Return [X, Y] of the center of cell containing provided text 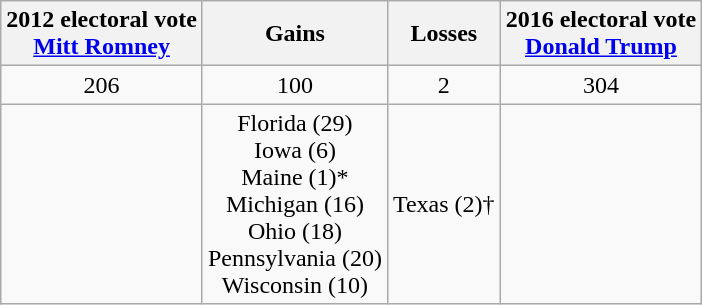
206 [102, 85]
Losses [444, 34]
304 [601, 85]
2 [444, 85]
Texas (2)† [444, 204]
2016 electoral voteDonald Trump [601, 34]
Gains [294, 34]
Florida (29)Iowa (6) Maine (1)*Michigan (16)Ohio (18)Pennsylvania (20)Wisconsin (10) [294, 204]
2012 electoral voteMitt Romney [102, 34]
100 [294, 85]
